Scan for the cell matching the given text and deliver its [x, y] coordinate at center. 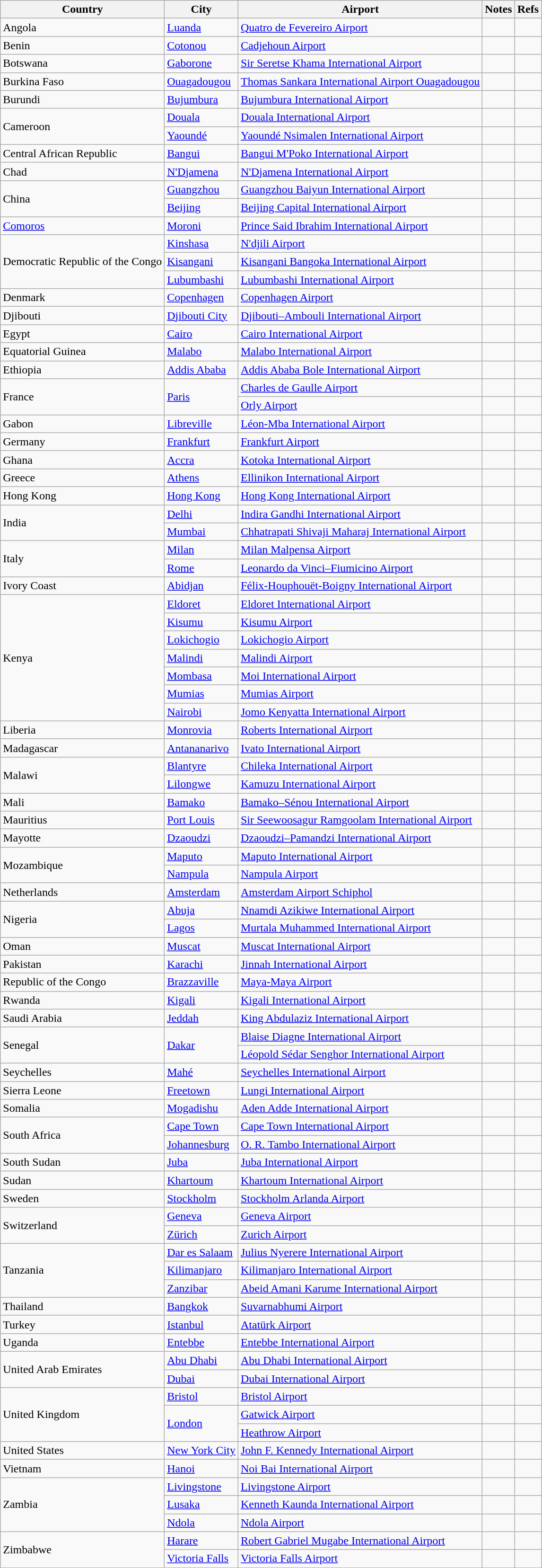
Abeid Amani Karume International Airport [360, 1288]
Mahé [201, 1072]
Eldoret [201, 604]
Freetown [201, 1090]
Maya-Maya Airport [360, 982]
Lagos [201, 928]
Djibouti [82, 316]
Pakistan [82, 964]
Ghana [82, 460]
Madagascar [82, 748]
Botswana [82, 63]
Julius Nyerere International Airport [360, 1252]
Moi International Airport [360, 676]
Dzaoudzi–Pamandzi International Airport [360, 838]
Burkina Faso [82, 81]
Cape Town [201, 1126]
Bristol Airport [360, 1397]
Bangkok [201, 1306]
Stockholm [201, 1198]
China [82, 198]
Central African Republic [82, 153]
Chad [82, 171]
Sudan [82, 1180]
Mayotte [82, 838]
Gabon [82, 424]
Aden Adde International Airport [360, 1108]
Kilimanjaro International Airport [360, 1270]
Charles de Gaulle Airport [360, 388]
Entebbe International Airport [360, 1342]
London [201, 1424]
Maputo [201, 856]
Hanoi [201, 1469]
Livingstone Airport [360, 1487]
Noi Bai International Airport [360, 1469]
Suvarnabhumi Airport [360, 1306]
Kamuzu International Airport [360, 784]
Djibouti–Ambouli International Airport [360, 316]
Zimbabwe [82, 1550]
Libreville [201, 424]
Frankfurt [201, 442]
Abuja [201, 910]
Democratic Republic of the Congo [82, 262]
Copenhagen Airport [360, 298]
N'djili Airport [360, 244]
Heathrow Airport [360, 1433]
Bristol [201, 1397]
Ndola [201, 1523]
Seychelles International Airport [360, 1072]
Dar es Salaam [201, 1252]
Guangzhou Baiyun International Airport [360, 189]
Cairo [201, 334]
Benin [82, 45]
Somalia [82, 1108]
Harare [201, 1541]
Nigeria [82, 919]
Sweden [82, 1198]
Greece [82, 478]
Hong Kong International Airport [360, 496]
Yaoundé Nsimalen International Airport [360, 135]
Khartoum International Airport [360, 1180]
Lokichogio Airport [360, 640]
Antananarivo [201, 748]
Ivory Coast [82, 586]
Luanda [201, 27]
Dubai [201, 1379]
Bamako [201, 802]
Switzerland [82, 1225]
Entebbe [201, 1342]
Italy [82, 559]
Prince Said Ibrahim International Airport [360, 226]
Sierra Leone [82, 1090]
Douala International Airport [360, 117]
Kilimanjaro [201, 1270]
Djibouti City [201, 316]
Burundi [82, 99]
Ivato International Airport [360, 748]
Tanzania [82, 1270]
Nnamdi Azikiwe International Airport [360, 910]
Malindi Airport [360, 658]
Kenya [82, 658]
Dzaoudzi [201, 838]
Blantyre [201, 766]
Brazzaville [201, 982]
Maputo International Airport [360, 856]
Abidjan [201, 586]
Oman [82, 946]
Beijing Capital International Airport [360, 207]
Quatro de Fevereiro Airport [360, 27]
Port Louis [201, 820]
Geneva Airport [360, 1216]
South Africa [82, 1135]
Cameroon [82, 126]
Zurich Airport [360, 1234]
India [82, 523]
Saudi Arabia [82, 1018]
Victoria Falls [201, 1559]
Sir Seewoosagur Ramgoolam International Airport [360, 820]
Gaborone [201, 63]
Geneva [201, 1216]
Mombasa [201, 676]
Abu Dhabi International Airport [360, 1360]
King Abdulaziz International Airport [360, 1018]
Cadjehoun Airport [360, 45]
Muscat International Airport [360, 946]
Lubumbashi International Airport [360, 280]
Muscat [201, 946]
Juba [201, 1162]
Ethiopia [82, 370]
Malabo [201, 352]
Addis Ababa [201, 370]
Stockholm Arlanda Airport [360, 1198]
Republic of the Congo [82, 982]
Senegal [82, 1045]
Nairobi [201, 712]
Ndola Airport [360, 1523]
Turkey [82, 1324]
Lubumbashi [201, 280]
Uganda [82, 1342]
Thailand [82, 1306]
Milan [201, 550]
Nampula Airport [360, 874]
N'Djamena [201, 171]
Kisumu [201, 622]
Bangui [201, 153]
Kotoka International Airport [360, 460]
Abu Dhabi [201, 1360]
Khartoum [201, 1180]
Cairo International Airport [360, 334]
Malindi [201, 658]
Bujumbura [201, 99]
Milan Malpensa Airport [360, 550]
Karachi [201, 964]
Guangzhou [201, 189]
Accra [201, 460]
Amsterdam [201, 892]
Copenhagen [201, 298]
Equatorial Guinea [82, 352]
Rwanda [82, 1000]
Refs [528, 9]
Comoros [82, 226]
United Arab Emirates [82, 1369]
Leonardo da Vinci–Fiumicino Airport [360, 568]
Douala [201, 117]
Addis Ababa Bole International Airport [360, 370]
Netherlands [82, 892]
N'Djamena International Airport [360, 171]
France [82, 397]
O. R. Tambo International Airport [360, 1144]
Lokichogio [201, 640]
Robert Gabriel Mugabe International Airport [360, 1541]
Kisumu Airport [360, 622]
Dakar [201, 1045]
Mumias Airport [360, 694]
Monrovia [201, 730]
John F. Kennedy International Airport [360, 1451]
Egypt [82, 334]
Paris [201, 397]
Notes [498, 9]
City [201, 9]
Orly Airport [360, 406]
Mauritius [82, 820]
Athens [201, 478]
Blaise Diagne International Airport [360, 1036]
South Sudan [82, 1162]
Germany [82, 442]
Zürich [201, 1234]
Léon-Mba International Airport [360, 424]
Malabo International Airport [360, 352]
Lungi International Airport [360, 1090]
Gatwick Airport [360, 1415]
Roberts International Airport [360, 730]
Seychelles [82, 1072]
Sir Seretse Khama International Airport [360, 63]
Kinshasa [201, 244]
Indira Gandhi International Airport [360, 514]
Livingstone [201, 1487]
Dubai International Airport [360, 1379]
Delhi [201, 514]
Country [82, 9]
Mali [82, 802]
Lusaka [201, 1505]
Jinnah International Airport [360, 964]
Chileka International Airport [360, 766]
Murtala Muhammed International Airport [360, 928]
Amsterdam Airport Schiphol [360, 892]
Kisangani Bangoka International Airport [360, 262]
Cotonou [201, 45]
Frankfurt Airport [360, 442]
Nampula [201, 874]
Mumias [201, 694]
Thomas Sankara International Airport Ouagadougou [360, 81]
Airport [360, 9]
Vietnam [82, 1469]
Bamako–Sénou International Airport [360, 802]
Lilongwe [201, 784]
Mogadishu [201, 1108]
Victoria Falls Airport [360, 1559]
Jomo Kenyatta International Airport [360, 712]
Bangui M'Poko International Airport [360, 153]
Félix-Houphouët-Boigny International Airport [360, 586]
Istanbul [201, 1324]
Mumbai [201, 532]
Kenneth Kaunda International Airport [360, 1505]
New York City [201, 1451]
Liberia [82, 730]
Angola [82, 27]
Ouagadougou [201, 81]
Beijing [201, 207]
Eldoret International Airport [360, 604]
United Kingdom [82, 1415]
Moroni [201, 226]
Juba International Airport [360, 1162]
Kisangani [201, 262]
Ellinikon International Airport [360, 478]
Kigali International Airport [360, 1000]
Johannesburg [201, 1144]
Jeddah [201, 1018]
Rome [201, 568]
Chhatrapati Shivaji Maharaj International Airport [360, 532]
Mozambique [82, 865]
Kigali [201, 1000]
Atatürk Airport [360, 1324]
Zambia [82, 1505]
Léopold Sédar Senghor International Airport [360, 1054]
Bujumbura International Airport [360, 99]
United States [82, 1451]
Malawi [82, 775]
Yaoundé [201, 135]
Denmark [82, 298]
Cape Town International Airport [360, 1126]
Zanzibar [201, 1288]
